Detect which cell encompasses the target text, then output its (X, Y) center coordinate. 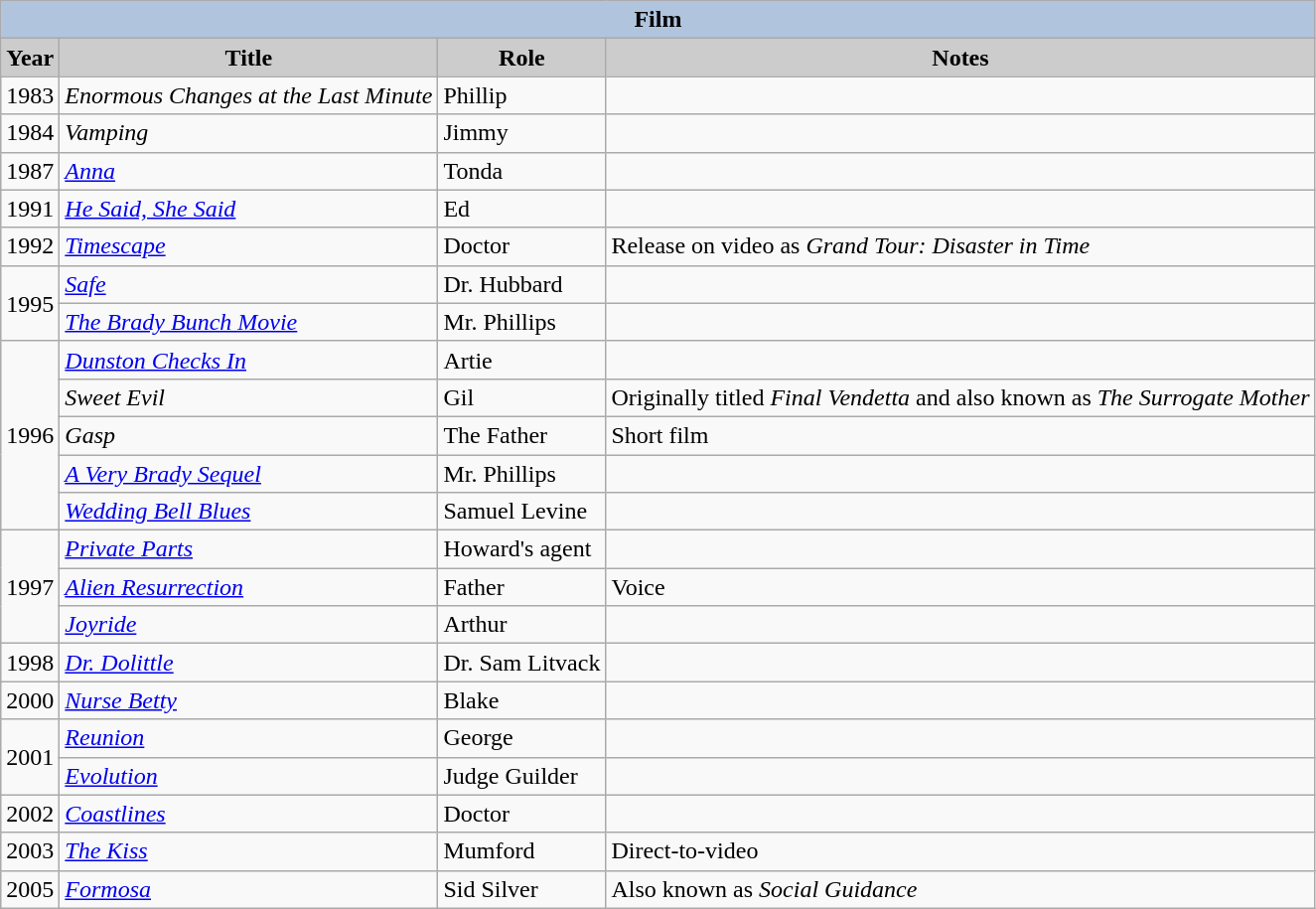
Title (248, 58)
The Brady Bunch Movie (248, 322)
Samuel Levine (522, 512)
Safe (248, 284)
George (522, 738)
Dr. Hubbard (522, 284)
1996 (30, 435)
1991 (30, 209)
Dunston Checks In (248, 360)
Role (522, 58)
Dr. Sam Litvack (522, 663)
Originally titled Final Vendetta and also known as The Surrogate Mother (960, 397)
2001 (30, 757)
Private Parts (248, 549)
Sid Silver (522, 889)
Mumford (522, 851)
Reunion (248, 738)
Formosa (248, 889)
Judge Guilder (522, 776)
Enormous Changes at the Last Minute (248, 95)
Dr. Dolittle (248, 663)
Blake (522, 700)
Jimmy (522, 133)
Voice (960, 587)
Nurse Betty (248, 700)
Coastlines (248, 814)
2000 (30, 700)
1997 (30, 587)
2003 (30, 851)
Sweet Evil (248, 397)
Ed (522, 209)
Timescape (248, 246)
Wedding Bell Blues (248, 512)
1995 (30, 303)
Release on video as Grand Tour: Disaster in Time (960, 246)
The Kiss (248, 851)
Short film (960, 435)
Joyride (248, 625)
1983 (30, 95)
Anna (248, 171)
The Father (522, 435)
Also known as Social Guidance (960, 889)
1987 (30, 171)
1984 (30, 133)
Alien Resurrection (248, 587)
Gasp (248, 435)
Year (30, 58)
Evolution (248, 776)
Howard's agent (522, 549)
2005 (30, 889)
A Very Brady Sequel (248, 474)
Father (522, 587)
Gil (522, 397)
Phillip (522, 95)
Artie (522, 360)
He Said, She Said (248, 209)
1998 (30, 663)
Film (658, 20)
Vamping (248, 133)
Direct-to-video (960, 851)
Notes (960, 58)
1992 (30, 246)
Arthur (522, 625)
Tonda (522, 171)
2002 (30, 814)
